Identify which cell holds the provided text, then report its (X, Y) central coordinate. 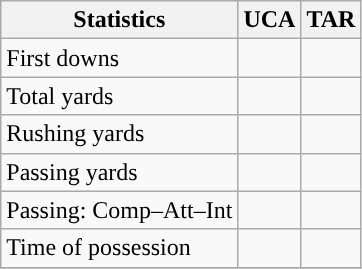
Passing: Comp–Att–Int (120, 210)
TAR (331, 20)
Rushing yards (120, 134)
Time of possession (120, 248)
UCA (270, 20)
Passing yards (120, 172)
First downs (120, 58)
Statistics (120, 20)
Total yards (120, 96)
